Pinpoint the cell where the given text exists, returning its (x, y) midpoint coordinate. 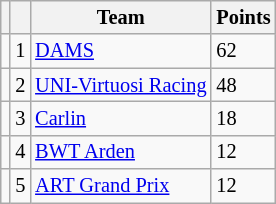
3 (20, 118)
4 (20, 152)
62 (243, 51)
48 (243, 85)
Carlin (120, 118)
UNI-Virtuosi Racing (120, 85)
BWT Arden (120, 152)
Points (243, 17)
5 (20, 186)
2 (20, 85)
ART Grand Prix (120, 186)
Team (120, 17)
18 (243, 118)
1 (20, 51)
DAMS (120, 51)
